Return [x, y] of the center of cell containing provided text 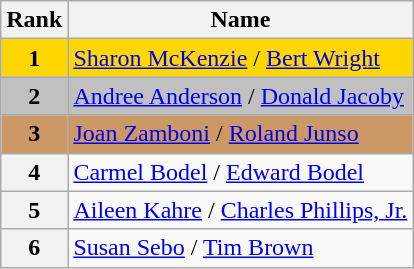
Sharon McKenzie / Bert Wright [240, 58]
1 [34, 58]
2 [34, 96]
3 [34, 134]
Joan Zamboni / Roland Junso [240, 134]
6 [34, 248]
5 [34, 210]
Susan Sebo / Tim Brown [240, 248]
Aileen Kahre / Charles Phillips, Jr. [240, 210]
Carmel Bodel / Edward Bodel [240, 172]
4 [34, 172]
Name [240, 20]
Andree Anderson / Donald Jacoby [240, 96]
Rank [34, 20]
